Identify which cell holds the provided text, then report its (x, y) central coordinate. 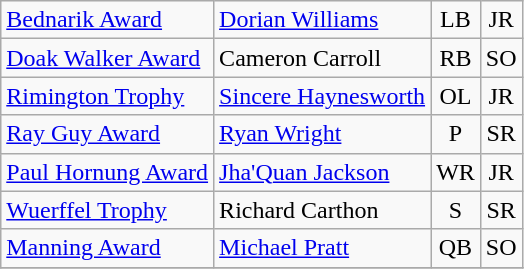
LB (456, 20)
RB (456, 58)
OL (456, 96)
S (456, 210)
Ray Guy Award (108, 134)
P (456, 134)
QB (456, 248)
WR (456, 172)
Manning Award (108, 248)
Cameron Carroll (322, 58)
Wuerffel Trophy (108, 210)
Jha'Quan Jackson (322, 172)
Paul Hornung Award (108, 172)
Doak Walker Award (108, 58)
Sincere Haynesworth (322, 96)
Bednarik Award (108, 20)
Michael Pratt (322, 248)
Ryan Wright (322, 134)
Richard Carthon (322, 210)
Rimington Trophy (108, 96)
Dorian Williams (322, 20)
